Return the [x, y] coordinate for the center point of the cell that contains the specified text.  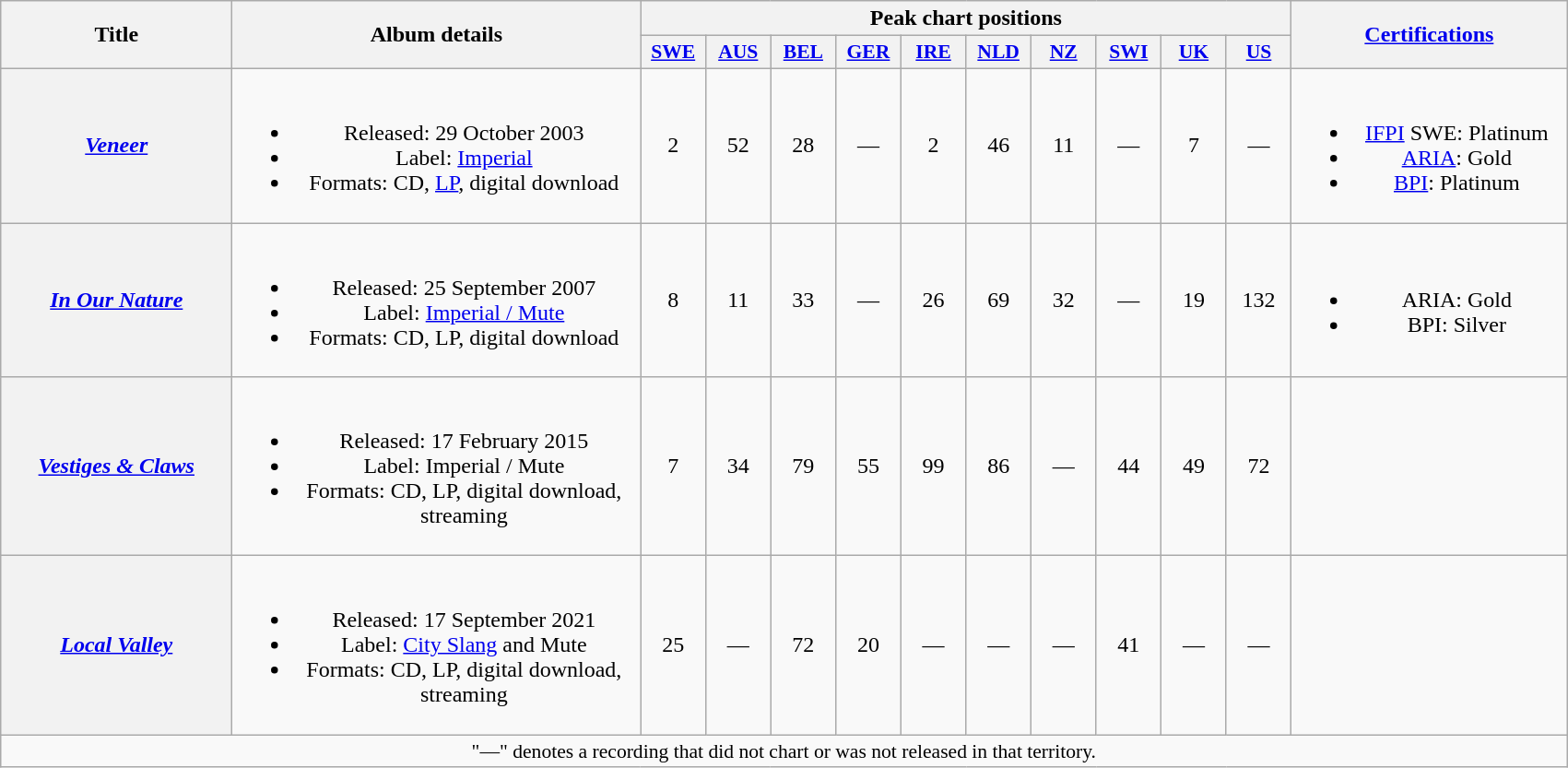
SWI [1128, 53]
20 [868, 645]
Released: 17 September 2021Label: City Slang and MuteFormats: CD, LP, digital download, streaming [437, 645]
32 [1064, 301]
99 [933, 467]
SWE [673, 53]
Released: 17 February 2015Label: Imperial / MuteFormats: CD, LP, digital download, streaming [437, 467]
Veneer [116, 146]
44 [1128, 467]
8 [673, 301]
69 [999, 301]
55 [868, 467]
49 [1195, 467]
Local Valley [116, 645]
"—" denotes a recording that did not chart or was not released in that territory. [784, 751]
41 [1128, 645]
34 [737, 467]
Vestiges & Claws [116, 467]
19 [1195, 301]
US [1259, 53]
33 [804, 301]
GER [868, 53]
28 [804, 146]
BEL [804, 53]
Certifications [1429, 35]
Title [116, 35]
UK [1195, 53]
Released: 29 October 2003Label: ImperialFormats: CD, LP, digital download [437, 146]
NZ [1064, 53]
52 [737, 146]
Album details [437, 35]
86 [999, 467]
Peak chart positions [966, 18]
IRE [933, 53]
NLD [999, 53]
IFPI SWE: PlatinumARIA: GoldBPI: Platinum [1429, 146]
ARIA: GoldBPI: Silver [1429, 301]
Released: 25 September 2007Label: Imperial / MuteFormats: CD, LP, digital download [437, 301]
46 [999, 146]
132 [1259, 301]
79 [804, 467]
In Our Nature [116, 301]
25 [673, 645]
AUS [737, 53]
26 [933, 301]
